Extract the (x, y) coordinate from the center of the cell holding the provided text.  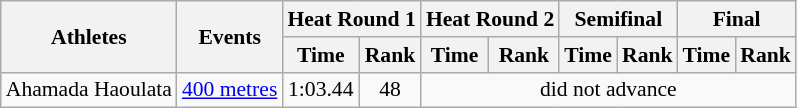
did not advance (608, 90)
Ahamada Haoulata (89, 90)
Heat Round 2 (490, 19)
1:03.44 (320, 90)
Semifinal (618, 19)
400 metres (230, 90)
Athletes (89, 36)
Heat Round 1 (351, 19)
Events (230, 36)
Final (737, 19)
48 (390, 90)
